Capture the cell that displays the provided text and extract its [X, Y] central coordinate. 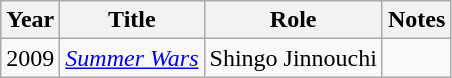
Year [30, 20]
Role [293, 20]
Notes [416, 20]
Shingo Jinnouchi [293, 58]
Title [132, 20]
2009 [30, 58]
Summer Wars [132, 58]
